Determine the [X, Y] coordinate at the center of the cell enclosing the given text.  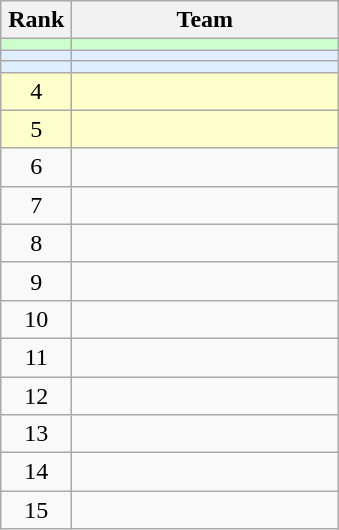
14 [36, 472]
11 [36, 357]
7 [36, 205]
4 [36, 91]
12 [36, 395]
5 [36, 129]
Rank [36, 20]
6 [36, 167]
Team [205, 20]
10 [36, 319]
15 [36, 510]
9 [36, 281]
13 [36, 434]
8 [36, 243]
